For the text-containing cell, return its midpoint in [X, Y] coordinate format. 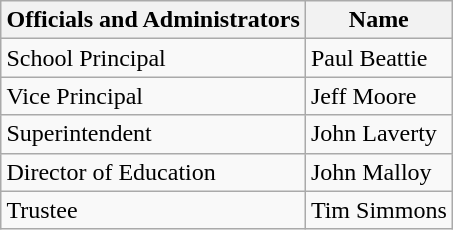
Vice Principal [153, 96]
Paul Beattie [378, 58]
John Laverty [378, 134]
Superintendent [153, 134]
Jeff Moore [378, 96]
School Principal [153, 58]
Name [378, 20]
Director of Education [153, 172]
John Malloy [378, 172]
Officials and Administrators [153, 20]
Tim Simmons [378, 210]
Trustee [153, 210]
